Identify which cell holds the provided text, then report its (x, y) central coordinate. 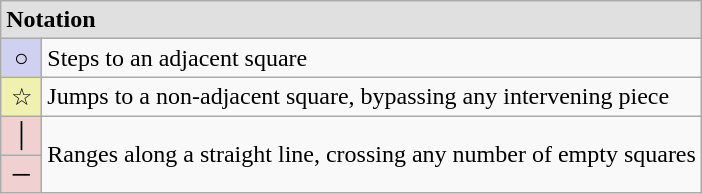
☆ (22, 97)
Jumps to a non-adjacent square, bypassing any intervening piece (372, 97)
─ (22, 173)
Ranges along a straight line, crossing any number of empty squares (372, 154)
Notation (352, 20)
│ (22, 135)
Steps to an adjacent square (372, 58)
○ (22, 58)
